Return [X, Y] of the center of cell containing provided text 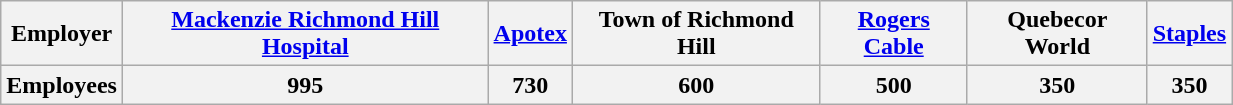
500 [894, 85]
995 [305, 85]
Rogers Cable [894, 34]
Quebecor World [1057, 34]
Mackenzie Richmond Hill Hospital [305, 34]
Staples [1189, 34]
730 [530, 85]
600 [696, 85]
Apotex [530, 34]
Employer [62, 34]
Town of Richmond Hill [696, 34]
Employees [62, 85]
